Scan for the cell matching the given text and deliver its [X, Y] coordinate at center. 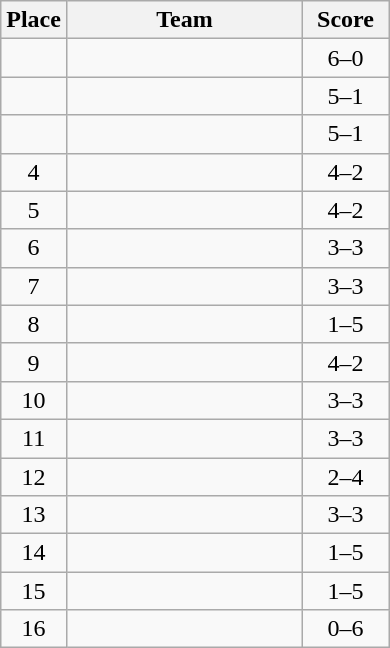
8 [34, 324]
15 [34, 591]
16 [34, 629]
11 [34, 438]
0–6 [346, 629]
10 [34, 400]
6–0 [346, 58]
7 [34, 286]
Place [34, 20]
4 [34, 172]
5 [34, 210]
12 [34, 477]
Team [184, 20]
14 [34, 553]
2–4 [346, 477]
6 [34, 248]
Score [346, 20]
9 [34, 362]
13 [34, 515]
